Find where the given text appears and provide that cell's center as (X, Y) coordinate. 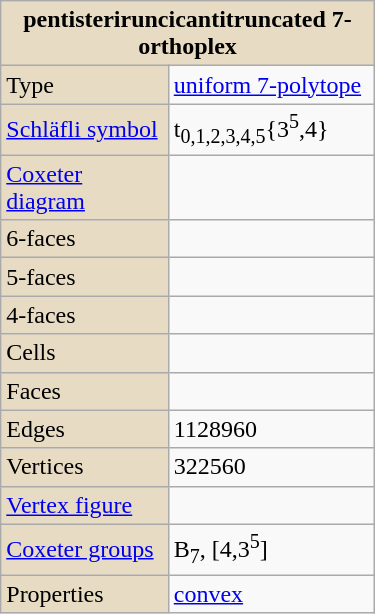
pentisteriruncicantitruncated 7-orthoplex (188, 34)
convex (271, 594)
Coxeter diagram (85, 188)
322560 (271, 467)
4-faces (85, 315)
Vertices (85, 467)
Schläfli symbol (85, 130)
6-faces (85, 239)
Cells (85, 353)
t0,1,2,3,4,5{35,4} (271, 130)
Coxeter groups (85, 550)
Faces (85, 391)
uniform 7-polytope (271, 85)
1128960 (271, 429)
Type (85, 85)
5-faces (85, 277)
Properties (85, 594)
Edges (85, 429)
Vertex figure (85, 505)
B7, [4,35] (271, 550)
